Provide the (X, Y) coordinate of the cell's center where the given text is located.  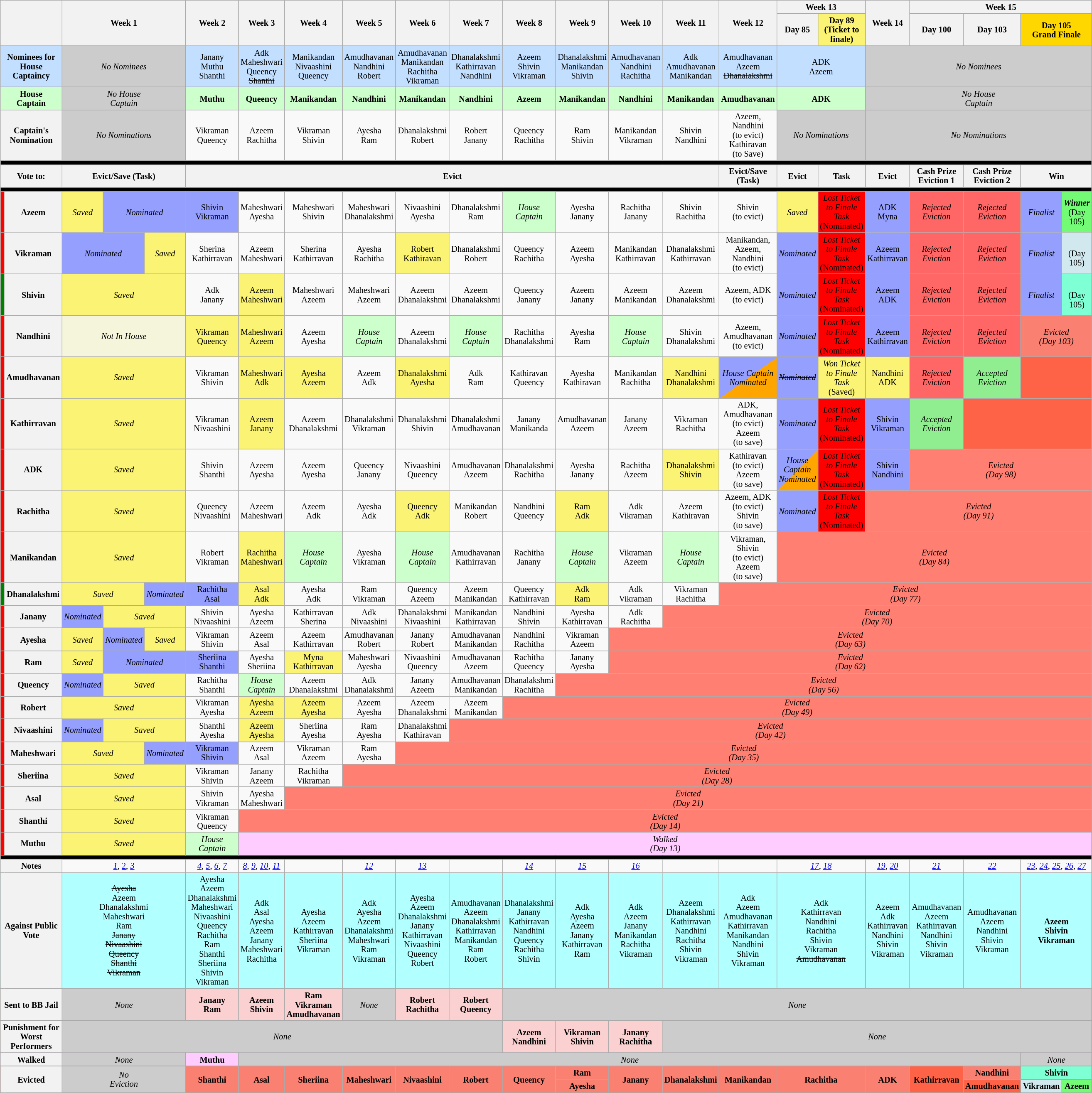
Week 11 (691, 22)
Azeem Kathirravan (888, 336)
Azeem, ADK(to evict)Shivin(to save) (748, 511)
14 (529, 866)
Captain'sNomination (32, 135)
Task (842, 176)
RachithaAzeem (636, 470)
JananyRam (212, 1005)
NandhiniDhanalakshmi (691, 378)
DhanalakshmiJananyKathirravanNandhiniQueencyRachithaShivin (529, 931)
Day 103 (992, 29)
AdkDhanalakshmi (369, 685)
Day 89(Ticket to finale) (842, 29)
AyeshaAzeemKathirravanSheriinaVikraman (313, 931)
Day 100 (937, 29)
Week 7 (476, 22)
DhanalakshmiKathirravanNandhini (476, 66)
Week 4 (313, 22)
NandhiniShivin (529, 617)
AdkAsalAyeshaAzeemJananyMaheshwariRachitha (261, 931)
Week 15 (1001, 7)
AmudhavananAzeemDhanalakshmi (748, 66)
Evicted (Day 70) (877, 617)
MaheshwariDhanalakshmi (369, 212)
ManikandanNivaashiniQueency (313, 66)
RachithaQueency (529, 662)
13 (422, 866)
RamVikraman (369, 594)
Vikraman, Shivin(to evict)Azeem(to save) (748, 557)
DhanalakshmiVikraman (369, 423)
DhanalakshmiKathiravan (422, 730)
AdkJanany (212, 295)
DhanalakshmiNivaashini (422, 617)
AzeemADK (888, 295)
Evicted (Day 77) (905, 594)
AyeshaKathiravan (583, 378)
22 (992, 866)
Vote to: (32, 176)
AzeemNandhini (529, 1036)
AyeshaAzeemDhanalakshmiJananyKathirravanNivaashiniQueencyRobert (422, 931)
NoEviction (124, 1079)
ManikandanRobert (476, 511)
Evicted (Day 28) (717, 775)
Evicted (Day 103) (1056, 336)
Win (1056, 176)
AmudhavananRobert (369, 639)
21 (937, 866)
Won Ticket to Finale Task(Saved) (842, 378)
Week 14 (888, 22)
SheriinaAyesha (313, 730)
AdkAyeshaAzeemDhanalakshmiMaheshwariRamVikraman (369, 931)
Evicted (32, 1079)
AyeshaAzeemDhanalakshmiMaheshwariRamJananyNivaashiniQueencyShanthiVikraman (124, 931)
JananyRobert (422, 639)
Evicted (Day 62) (850, 662)
AzeemDhanalakshmiKathirravanNandhiniRachithaShivinVikraman (691, 931)
RobertKathiravan (422, 253)
23, 24, 25, 26, 27 (1056, 866)
ADKAzeem (821, 66)
AyeshaAzeemDhanalakshmiMaheshwariNivaashiniQueencyRachithaRamShanthiSheriinaShivinVikraman (212, 931)
Shivin(to evict) (748, 212)
12 (369, 866)
Week 5 (369, 22)
JananyManikanda (529, 423)
Kathiravan(to evict)Azeem(to save) (748, 470)
DhanalakshmiRam (476, 212)
Week 13 (821, 7)
SheriinaShanthi (212, 662)
DhanalakshmiManikandanShivin (583, 66)
JananyAyesha (583, 662)
DhanalakshmiKathirravan (691, 253)
RamAdk (583, 511)
Week 1 (124, 22)
Evicted (Day 63) (850, 639)
AyeshaSheriina (261, 662)
Cash PrizeEviction 2 (992, 176)
RamVikramanAmudhavanan (313, 1005)
KathiravanQueency (529, 378)
Evicted (Day 84) (934, 557)
8, 9, 10, 11 (261, 866)
Week 9 (583, 22)
ShivinShanthi (212, 470)
NivaashiniAyesha (422, 212)
RobertRachitha (422, 1005)
VikramanAyesha (212, 707)
ManikandanVikraman (636, 135)
Nandhini ADK (888, 378)
AmudhavananKathirravan (476, 557)
AdkAyeshaAzeemJananyKathirravanRam (583, 931)
QueencyKathirravan (529, 594)
ManikandanRachitha (636, 378)
Not In House (124, 336)
AzeemKathiravan (691, 511)
Week 6 (422, 22)
AyeshaVikraman (369, 557)
Azeem, ADK(to evict) (748, 295)
AdkRachitha (636, 617)
JananyRachitha (636, 1036)
RachithaVikraman (313, 775)
15 (583, 866)
Week 8 (529, 22)
ShivinNivaashini (212, 617)
MynaKathirravan (313, 662)
ShanthiAyesha (212, 730)
Evicted (Day 14) (665, 821)
Day 105 Grand Finale (1056, 29)
Punishment for Worst Performers (32, 1036)
MaheshwariAdk (261, 378)
Evicted (Day 91) (978, 511)
ADK, Amudhavanan(to evict)Azeem(to save) (748, 423)
RachithaMaheshwari (261, 557)
Evicted (Day 56) (824, 685)
Walked (Day 13) (665, 843)
RobertVikraman (212, 557)
ShivinRachitha (691, 212)
Week 10 (636, 22)
RobertQueency (476, 1005)
Nandhini Queency (529, 511)
Against Public Vote (32, 931)
Manikandan, Azeem, Nandhini(to evict) (748, 253)
AsalAdk (261, 594)
Day 85 (797, 29)
AdkAzeemAmudhavananKathirravanManikandanNandhiniShivinVikraman (748, 931)
Week 12 (748, 22)
AdkKathirravanNandhiniRachithaShivinVikramanAmudhavanan (821, 931)
DhanalakshmiAmudhavanan (476, 423)
AzeemRachitha (261, 135)
Evicted (Day 35) (744, 753)
DhanalakshmiAyesha (422, 378)
4, 5, 6, 7 (212, 866)
AmudhavananManikandanRachithaVikraman (422, 66)
QueencyAzeem (422, 594)
KathirravanSherina (313, 617)
Notes (32, 866)
Evicted (Day 98) (1001, 470)
QueencyAdk (422, 511)
ADKMyna (888, 212)
AzeemShivin (261, 1005)
AyeshaMaheshwari (261, 798)
Winner(Day 105) (1077, 212)
Evicted (Day 42) (770, 730)
AzeemAdkKathirravanNandhiniShivinVikraman (888, 931)
1, 2, 3 (124, 866)
Nominees for House Captaincy (32, 66)
AmudhavananAzeemNandhiniShivinVikraman (992, 931)
Walked (32, 1059)
AmudhavananNandhiniRobert (369, 66)
Evicted (Day 21) (688, 798)
VikramanNivaashini (212, 423)
AdkAmudhavananManikandan (691, 66)
NandhiniRachitha (529, 639)
ShivinDhanalakshmi (691, 336)
Sent to BB Jail (32, 1005)
JananyMuthuShanthi (212, 66)
AmudhavananNandhiniRachitha (636, 66)
AmudhavananAzeemDhanalakshmiKathirravanManikandanRamRobert (476, 931)
RamShivin (583, 135)
MaheshwariShivin (313, 212)
AdkMaheshwariQueencyShanthi (261, 66)
17, 18 (821, 866)
AmudhavananAzeemKathirravanNandhiniShivinVikraman (937, 931)
RachithaAsal (212, 594)
Cash PrizeEviction 1 (937, 176)
Azeem, Nandhini(to evict)Kathiravan(to Save) (748, 135)
AdkNivaashini (369, 617)
16 (636, 866)
RobertJanany (476, 135)
RachithaShanthi (212, 685)
19, 20 (888, 866)
QueencyNivaashini (212, 511)
AyeshaKathirravan (583, 617)
Evicted (Day 49) (797, 707)
Azeem, Amudhavanan(to evict) (748, 336)
Week 2 (212, 22)
RachithaDhanalakshmi (529, 336)
Week 3 (261, 22)
AyeshaRachitha (369, 253)
AdkAzeemJananyManikandanRachithaVikraman (636, 931)
